Search for the cell housing the specified text and yield its [x, y] center coordinate. 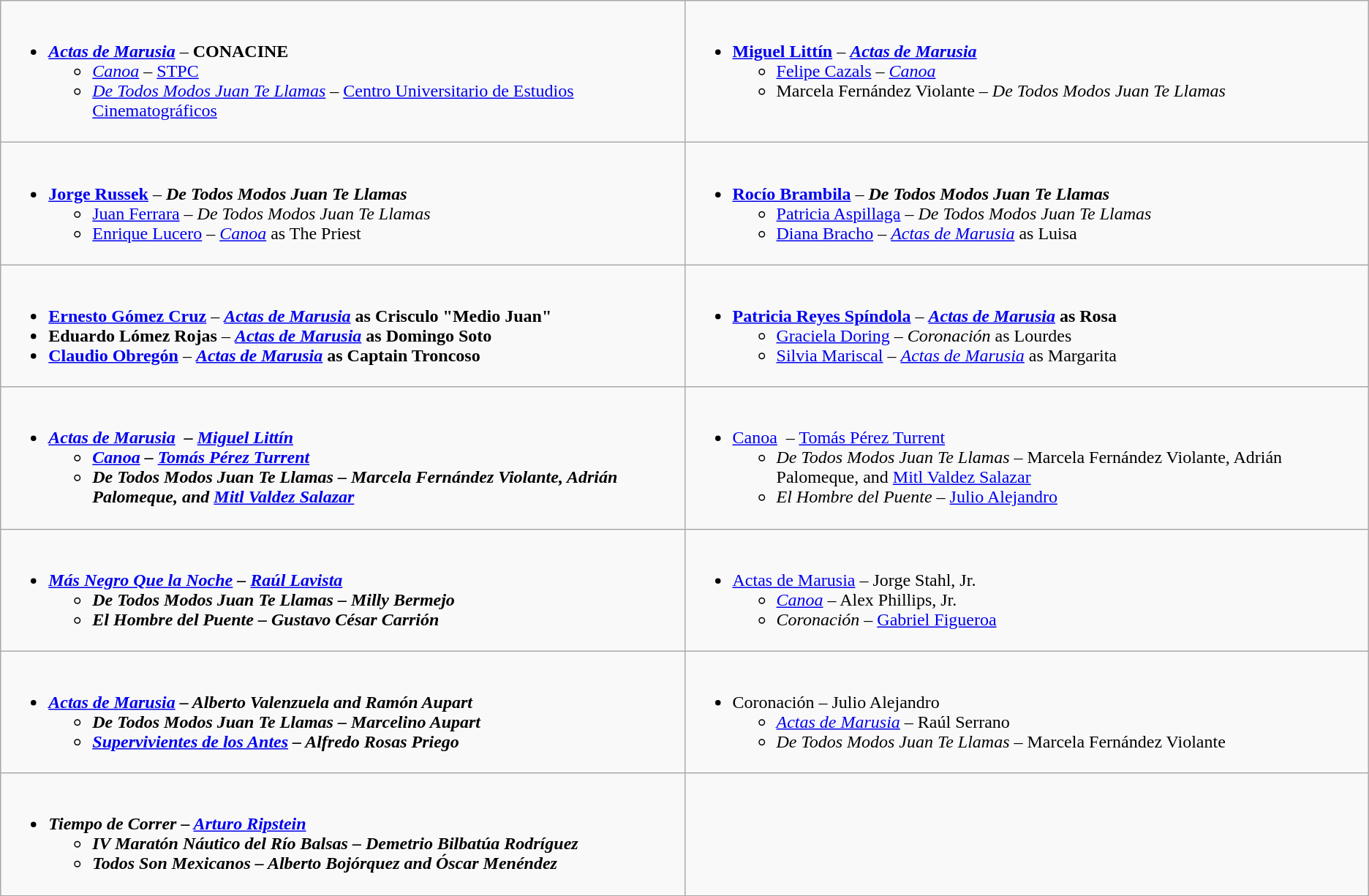
Rocío Brambila – De Todos Modos Juan Te LlamasPatricia Aspillaga – De Todos Modos Juan Te LlamasDiana Bracho – Actas de Marusia as Luisa [1027, 203]
Coronación – Julio AlejandroActas de Marusia – Raúl SerranoDe Todos Modos Juan Te Llamas – Marcela Fernández Violante [1027, 712]
Más Negro Que la Noche – Raúl LavistaDe Todos Modos Juan Te Llamas – Milly BermejoEl Hombre del Puente – Gustavo César Carrión [342, 590]
Jorge Russek – De Todos Modos Juan Te LlamasJuan Ferrara – De Todos Modos Juan Te LlamasEnrique Lucero – Canoa as The Priest [342, 203]
Miguel Littín – Actas de MarusiaFelipe Cazals – CanoaMarcela Fernández Violante – De Todos Modos Juan Te Llamas [1027, 72]
Actas de Marusia – Jorge Stahl, Jr.Canoa – Alex Phillips, Jr.Coronación – Gabriel Figueroa [1027, 590]
Actas de Marusia – CONACINECanoa – STPCDe Todos Modos Juan Te Llamas – Centro Universitario de Estudios Cinematográficos [342, 72]
Patricia Reyes Spíndola – Actas de Marusia as RosaGraciela Doring – Coronación as LourdesSilvia Mariscal – Actas de Marusia as Margarita [1027, 326]
